Provide the (x, y) coordinate of the cell's center where the given text is located.  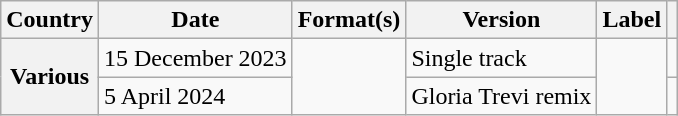
Country (50, 20)
Version (502, 20)
Date (195, 20)
15 December 2023 (195, 58)
Label (632, 20)
Gloria Trevi remix (502, 96)
Format(s) (349, 20)
5 April 2024 (195, 96)
Various (50, 77)
Single track (502, 58)
